Detect which cell encompasses the target text, then output its [X, Y] center coordinate. 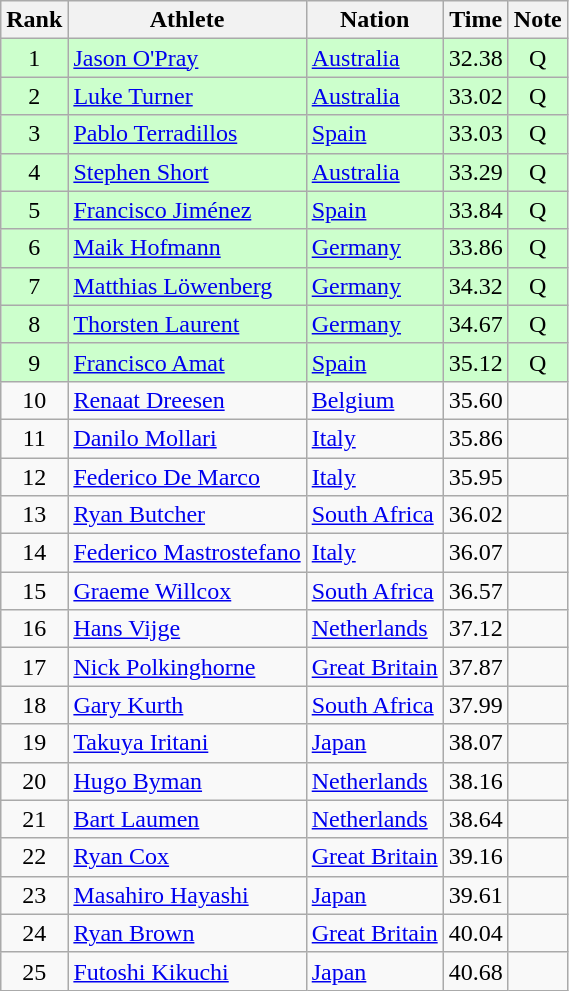
11 [34, 438]
34.32 [476, 286]
14 [34, 553]
33.29 [476, 172]
22 [34, 857]
Stephen Short [187, 172]
20 [34, 781]
35.95 [476, 477]
38.07 [476, 743]
36.02 [476, 515]
Nick Polkinghorne [187, 667]
Note [538, 20]
24 [34, 933]
40.04 [476, 933]
Nation [374, 20]
Federico Mastrostefano [187, 553]
39.16 [476, 857]
25 [34, 971]
Takuya Iritani [187, 743]
19 [34, 743]
34.67 [476, 324]
38.16 [476, 781]
Futoshi Kikuchi [187, 971]
Hans Vijge [187, 629]
33.03 [476, 134]
7 [34, 286]
32.38 [476, 58]
37.87 [476, 667]
36.07 [476, 553]
Thorsten Laurent [187, 324]
Luke Turner [187, 96]
Francisco Jiménez [187, 210]
Francisco Amat [187, 362]
33.86 [476, 248]
37.99 [476, 705]
Masahiro Hayashi [187, 895]
35.86 [476, 438]
21 [34, 819]
39.61 [476, 895]
Bart Laumen [187, 819]
37.12 [476, 629]
Athlete [187, 20]
Ryan Cox [187, 857]
4 [34, 172]
3 [34, 134]
2 [34, 96]
13 [34, 515]
1 [34, 58]
Hugo Byman [187, 781]
Belgium [374, 400]
17 [34, 667]
Pablo Terradillos [187, 134]
33.84 [476, 210]
33.02 [476, 96]
Time [476, 20]
36.57 [476, 591]
5 [34, 210]
Graeme Willcox [187, 591]
Ryan Brown [187, 933]
Ryan Butcher [187, 515]
8 [34, 324]
Federico De Marco [187, 477]
18 [34, 705]
Gary Kurth [187, 705]
Matthias Löwenberg [187, 286]
6 [34, 248]
Renaat Dreesen [187, 400]
40.68 [476, 971]
35.12 [476, 362]
Maik Hofmann [187, 248]
Danilo Mollari [187, 438]
35.60 [476, 400]
Rank [34, 20]
15 [34, 591]
38.64 [476, 819]
23 [34, 895]
16 [34, 629]
Jason O'Pray [187, 58]
12 [34, 477]
9 [34, 362]
10 [34, 400]
